For the text-containing cell, return its midpoint in (x, y) coordinate format. 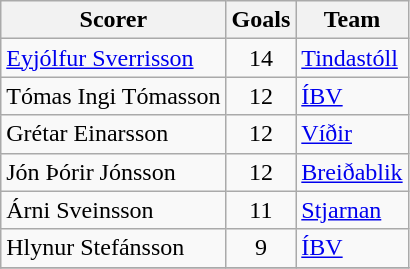
Eyjólfur Sverrisson (114, 58)
Víðir (352, 134)
Jón Þórir Jónsson (114, 172)
Hlynur Stefánsson (114, 248)
9 (261, 248)
14 (261, 58)
11 (261, 210)
Breiðablik (352, 172)
Scorer (114, 20)
Tindastóll (352, 58)
Stjarnan (352, 210)
Goals (261, 20)
Team (352, 20)
Tómas Ingi Tómasson (114, 96)
Grétar Einarsson (114, 134)
Árni Sveinsson (114, 210)
